From the cell containing the given text, extract its center point as [X, Y] coordinate. 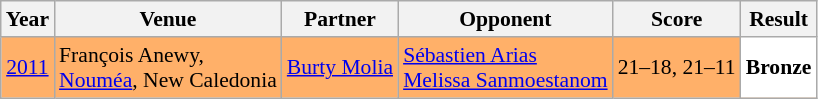
2011 [28, 68]
Venue [168, 19]
Bronze [779, 68]
Result [779, 19]
François Anewy,Nouméa, New Caledonia [168, 68]
Burty Molia [340, 68]
Partner [340, 19]
Opponent [506, 19]
Year [28, 19]
Sébastien Arias Melissa Sanmoestanom [506, 68]
21–18, 21–11 [677, 68]
Score [677, 19]
